Scan for the cell matching the given text and deliver its [x, y] coordinate at center. 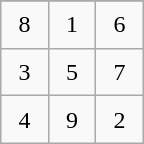
5 [72, 72]
1 [72, 24]
8 [24, 24]
9 [72, 120]
6 [120, 24]
2 [120, 120]
7 [120, 72]
4 [24, 120]
3 [24, 72]
